Search for the cell housing the specified text and yield its [x, y] center coordinate. 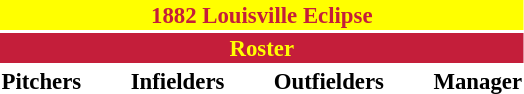
1882 Louisville Eclipse [262, 15]
Roster [262, 48]
